Determine the [X, Y] coordinate at the center of the cell enclosing the given text.  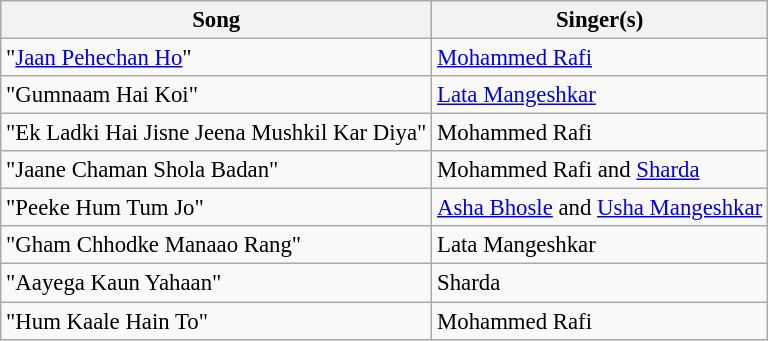
"Jaane Chaman Shola Badan" [216, 170]
Song [216, 20]
"Ek Ladki Hai Jisne Jeena Mushkil Kar Diya" [216, 133]
"Gham Chhodke Manaao Rang" [216, 245]
"Hum Kaale Hain To" [216, 321]
"Gumnaam Hai Koi" [216, 95]
"Jaan Pehechan Ho" [216, 58]
Sharda [600, 283]
Singer(s) [600, 20]
"Peeke Hum Tum Jo" [216, 208]
"Aayega Kaun Yahaan" [216, 283]
Mohammed Rafi and Sharda [600, 170]
Asha Bhosle and Usha Mangeshkar [600, 208]
